Find where the given text appears and provide that cell's center as [x, y] coordinate. 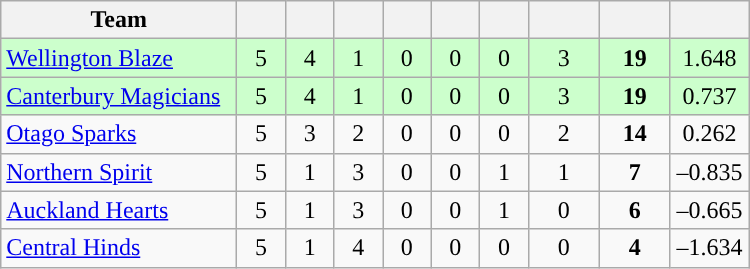
Central Hinds [119, 248]
0.737 [710, 96]
Wellington Blaze [119, 58]
–1.634 [710, 248]
Auckland Hearts [119, 210]
Otago Sparks [119, 134]
Northern Spirit [119, 172]
14 [634, 134]
6 [634, 210]
Team [119, 20]
Canterbury Magicians [119, 96]
1.648 [710, 58]
7 [634, 172]
0.262 [710, 134]
–0.835 [710, 172]
–0.665 [710, 210]
